Capture the cell that displays the provided text and extract its [x, y] central coordinate. 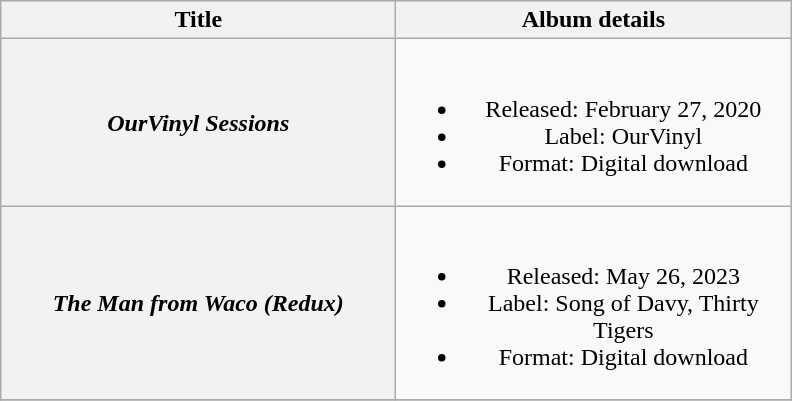
Album details [594, 20]
OurVinyl Sessions [198, 122]
Released: February 27, 2020Label: OurVinylFormat: Digital download [594, 122]
Title [198, 20]
Released: May 26, 2023Label: Song of Davy, Thirty TigersFormat: Digital download [594, 303]
The Man from Waco (Redux) [198, 303]
